Return the [X, Y] coordinate for the center point of the cell that contains the specified text.  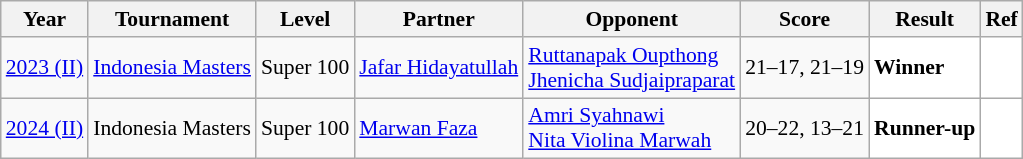
Ref [1001, 19]
2023 (II) [44, 68]
Ruttanapak Oupthong Jhenicha Sudjaipraparat [632, 68]
2024 (II) [44, 128]
Amri Syahnawi Nita Violina Marwah [632, 128]
Marwan Faza [438, 128]
Score [804, 19]
Year [44, 19]
20–22, 13–21 [804, 128]
Opponent [632, 19]
21–17, 21–19 [804, 68]
Jafar Hidayatullah [438, 68]
Tournament [172, 19]
Partner [438, 19]
Level [305, 19]
Winner [924, 68]
Result [924, 19]
Runner-up [924, 128]
